Return [X, Y] of the center of cell containing provided text 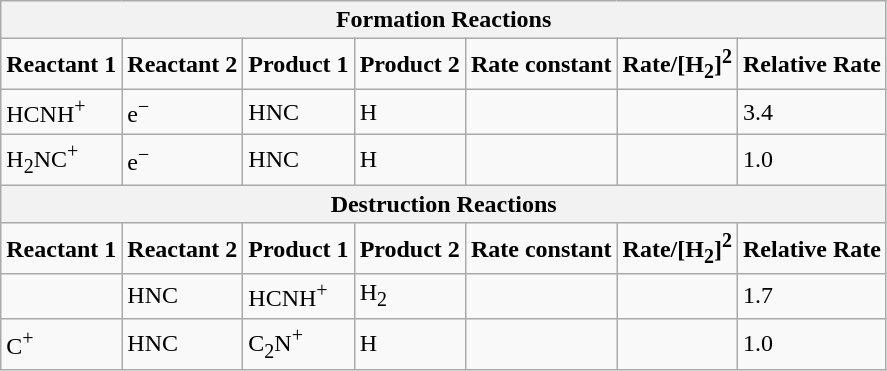
C+ [62, 344]
Formation Reactions [444, 20]
H2NC+ [62, 160]
H2 [410, 296]
1.7 [812, 296]
C2N+ [298, 344]
3.4 [812, 112]
Destruction Reactions [444, 204]
